Scan for the cell matching the given text and deliver its [x, y] coordinate at center. 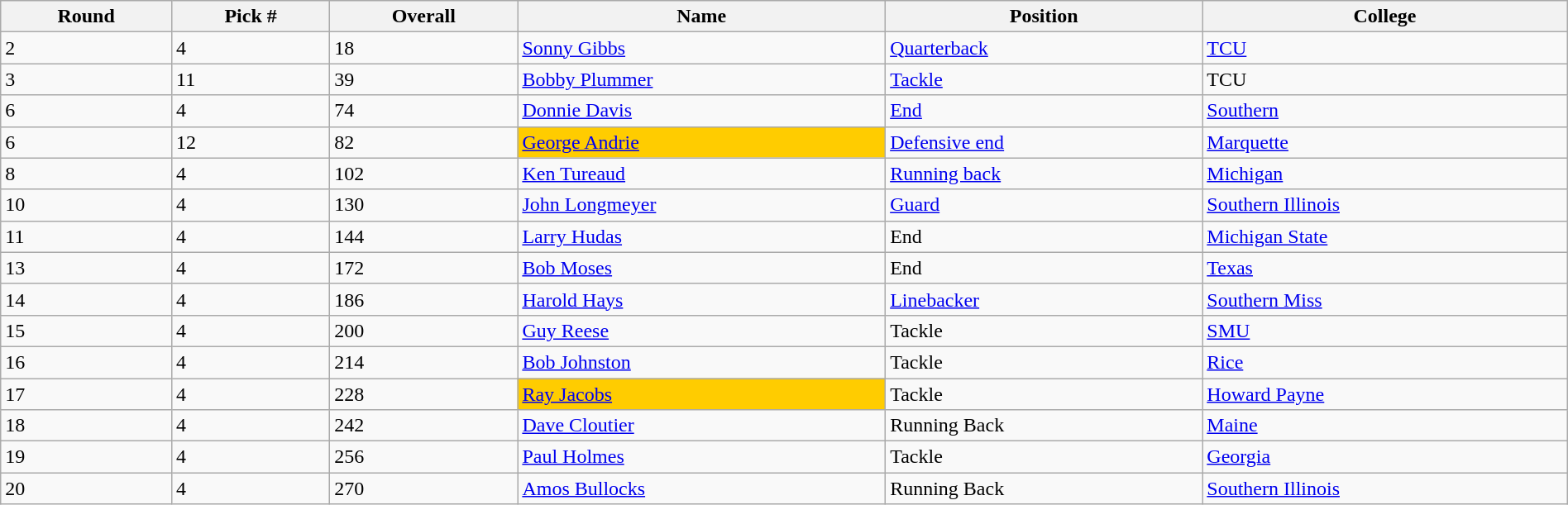
Amos Bullocks [701, 488]
13 [86, 268]
12 [250, 142]
10 [86, 205]
Ken Tureaud [701, 174]
Southern Miss [1384, 299]
Pick # [250, 17]
George Andrie [701, 142]
3 [86, 79]
Position [1044, 17]
242 [423, 426]
Howard Payne [1384, 394]
102 [423, 174]
Quarterback [1044, 48]
Rice [1384, 362]
2 [86, 48]
Running back [1044, 174]
74 [423, 111]
Maine [1384, 426]
Michigan [1384, 174]
186 [423, 299]
256 [423, 457]
Southern [1384, 111]
144 [423, 236]
214 [423, 362]
SMU [1384, 331]
Marquette [1384, 142]
20 [86, 488]
172 [423, 268]
Defensive end [1044, 142]
14 [86, 299]
Texas [1384, 268]
Guard [1044, 205]
Georgia [1384, 457]
16 [86, 362]
200 [423, 331]
College [1384, 17]
82 [423, 142]
Linebacker [1044, 299]
130 [423, 205]
17 [86, 394]
19 [86, 457]
228 [423, 394]
Michigan State [1384, 236]
Larry Hudas [701, 236]
Ray Jacobs [701, 394]
Bobby Plummer [701, 79]
John Longmeyer [701, 205]
Bob Johnston [701, 362]
8 [86, 174]
270 [423, 488]
Round [86, 17]
39 [423, 79]
Dave Cloutier [701, 426]
Harold Hays [701, 299]
Sonny Gibbs [701, 48]
Name [701, 17]
Guy Reese [701, 331]
Bob Moses [701, 268]
15 [86, 331]
Overall [423, 17]
Paul Holmes [701, 457]
Donnie Davis [701, 111]
